Extract the (x, y) coordinate from the center of the cell holding the provided text.  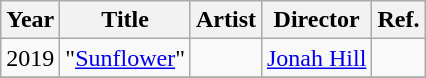
"Sunflower" (126, 58)
Artist (226, 20)
Title (126, 20)
Jonah Hill (316, 58)
Director (316, 20)
Year (30, 20)
2019 (30, 58)
Ref. (398, 20)
